Provide the [X, Y] coordinate of the cell's center where the given text is located.  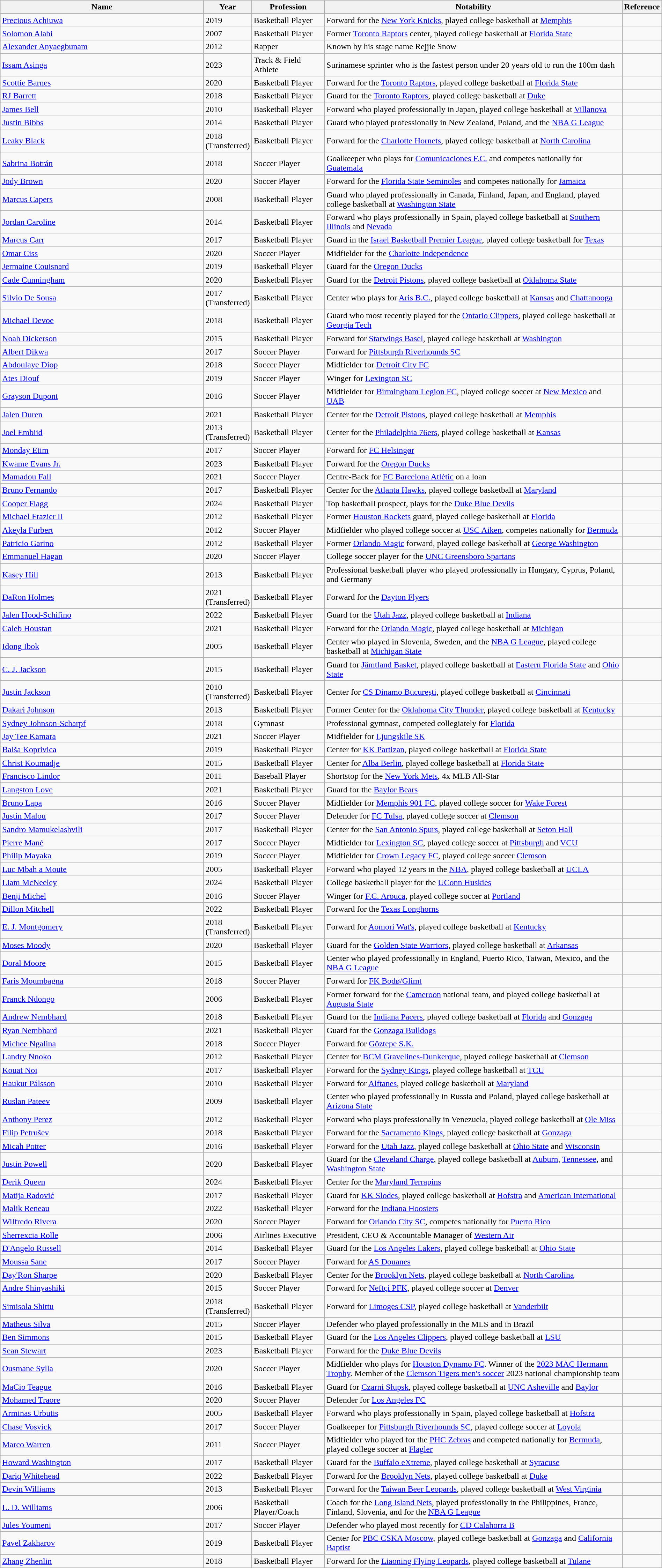
Midfielder for Crown Legacy FC, played college soccer Clemson [473, 856]
Center for Alba Berlin, played college basketball at Florida State [473, 763]
Forward who plays professionally in Spain, played college basketball at Southern Illinois and Nevada [473, 222]
Forward for the New York Knicks, played college basketball at Memphis [473, 20]
Forward for AS Douanes [473, 1262]
Langston Love [102, 790]
Forward for the Texas Longhorns [473, 909]
Former Orlando Magic forward, played college basketball at George Washington [473, 543]
Center who played professionally in Russia and Poland, played college basketball at Arizona State [473, 1101]
Forward for the Taiwan Beer Leopards, played college basketball at West Virginia [473, 1489]
Idong Ibok [102, 646]
Landry Nnoko [102, 1057]
Albert Dikwa [102, 352]
Marcus Capers [102, 199]
Howard Washington [102, 1463]
Center for the San Antonio Spurs, played college basketball at Seton Hall [473, 829]
Forward for FC Helsingør [473, 450]
Coach for the Long Island Nets, played professionally in the Philippines, France, Finland, Slovenia, and for the NBA G League [473, 1507]
Faris Moumbagna [102, 981]
Grayson Dupont [102, 396]
Guard for Jämtland Basket, played college basketball at Eastern Florida State and Ohio State [473, 669]
Anthony Perez [102, 1119]
Goalkeeper who plays for Comunicaciones F.C. and competes nationally for Guatemala [473, 163]
2013 (Transferred) [228, 432]
Christ Koumadje [102, 763]
Wilfredo Rivera [102, 1222]
Forward for Orlando City SC, competes nationally for Puerto Rico [473, 1222]
Forward who played professionally in Japan, played college basketball at Villanova [473, 109]
Forward for Pittsburgh Riverhounds SC [473, 352]
Winger for F.C. Arouca, played college soccer at Portland [473, 896]
Surinamese sprinter who is the fastest person under 20 years old to run the 100m dash [473, 65]
Patricio Garino [102, 543]
Center who played professionally in England, Puerto Rico, Taiwan, Mexico, and the NBA G League [473, 963]
Guard for the Los Angeles Lakers, played college basketball at Ohio State [473, 1248]
Guard in the Israel Basketball Premier League, played college basketball for Texas [473, 240]
Name [102, 7]
Franck Ndongo [102, 999]
Moses Moody [102, 945]
Center who played in Slovenia, Sweden, and the NBA G League, played college basketball at Michigan State [473, 646]
Forward for the Charlotte Hornets, played college basketball at North Carolina [473, 140]
Matija Radović [102, 1195]
Midfielder for Detroit City FC [473, 365]
2010 (Transferred) [228, 692]
Goalkeeper for Pittsburgh Riverhounds SC, played college soccer at Loyola [473, 1427]
Jermaine Couisnard [102, 267]
Forward for the Dayton Flyers [473, 597]
Defender who played most recently for CD Calahorra B [473, 1525]
Sean Stewart [102, 1351]
Center for CS Dinamo București, played college basketball at Cincinnati [473, 692]
Guard for the Cleveland Charge, played college basketball at Auburn, Tennessee, and Washington State [473, 1164]
Silvio De Sousa [102, 298]
Ates Diouf [102, 378]
Michael Devoe [102, 320]
Omar Ciss [102, 253]
Sherrexcia Rolle [102, 1235]
C. J. Jackson [102, 669]
MaCio Teague [102, 1387]
Midfielder who played college soccer at USC Aiken, competes nationally for Bermuda [473, 530]
Bruno Fernando [102, 490]
Andrew Nembhard [102, 1017]
Dakari Johnson [102, 710]
Midfielder for Birmingham Legion FC, played college soccer at New Mexico and UAB [473, 396]
Forward for the Duke Blue Devils [473, 1351]
Mohamed Traore [102, 1400]
Justin Bibbs [102, 122]
Center for PBC CSKA Moscow, played college basketball at Gonzaga and California Baptist [473, 1543]
Profession [288, 7]
President, CEO & Accountable Manager of Western Air [473, 1235]
Andre Shinyashiki [102, 1288]
Top basketball prospect, plays for the Duke Blue Devils [473, 503]
Forward who played 12 years in the NBA, played college basketball at UCLA [473, 869]
Guard for the Utah Jazz, played college basketball at Indiana [473, 615]
Guard for Czarni Słupsk, played college basketball at UNC Asheville and Baylor [473, 1387]
Forward for the Brooklyn Nets, played college basketball at Duke [473, 1476]
Marcus Carr [102, 240]
Professional gymnast, competed collegiately for Florida [473, 723]
Guard for the Gonzaga Bulldogs [473, 1030]
Mamadou Fall [102, 477]
Airlines Executive [288, 1235]
Liam McNeeley [102, 882]
Sabrina Botrán [102, 163]
Guard for the Baylor Bears [473, 790]
Guard who played professionally in New Zealand, Poland, and the NBA G League [473, 122]
Center for BCM Gravelines-Dunkerque, played college basketball at Clemson [473, 1057]
Moussa Sane [102, 1262]
Guard for the Los Angeles Clippers, played college basketball at LSU [473, 1337]
Center for the Atlanta Hawks, played college basketball at Maryland [473, 490]
Guard for the Indiana Pacers, played college basketball at Florida and Gonzaga [473, 1017]
College basketball player for the UConn Huskies [473, 882]
Scottie Barnes [102, 83]
Guard for the Golden State Warriors, played college basketball at Arkansas [473, 945]
L. D. Williams [102, 1507]
Forward for Aomori Wat's, played college basketball at Kentucky [473, 927]
Kouat Noi [102, 1070]
Cooper Flagg [102, 503]
Francisco Lindor [102, 776]
Devin Williams [102, 1489]
Center for the Brooklyn Nets, played college basketball at North Carolina [473, 1275]
Guard for the Oregon Ducks [473, 267]
Former Houston Rockets guard, played college basketball at Florida [473, 517]
Defender for FC Tulsa, played college soccer at Clemson [473, 816]
Issam Asinga [102, 65]
Philip Mayaka [102, 856]
Pierre Mané [102, 843]
Abdoulaye Diop [102, 365]
Simisola Shittu [102, 1306]
Guard for the Toronto Raptors, played college basketball at Duke [473, 96]
Precious Achiuwa [102, 20]
D'Angelo Russell [102, 1248]
Center for the Detroit Pistons, played college basketball at Memphis [473, 414]
Michael Frazier II [102, 517]
Filip Petrušev [102, 1133]
Jalen Hood-Schifino [102, 615]
Ben Simmons [102, 1337]
Rapper [288, 47]
Reference [642, 7]
Ruslan Pateev [102, 1101]
Defender who played professionally in the MLS and in Brazil [473, 1324]
Derik Queen [102, 1182]
Day'Ron Sharpe [102, 1275]
Sandro Mamukelashvili [102, 829]
James Bell [102, 109]
Forward for Göztepe S.K. [473, 1044]
Ousmane Sylla [102, 1368]
Forward for the Orlando Magic, played college basketball at Michigan [473, 628]
Jules Youmeni [102, 1525]
Forward for the Sacramento Kings, played college basketball at Gonzaga [473, 1133]
Matheus Silva [102, 1324]
Midfielder for Memphis 901 FC, played college soccer for Wake Forest [473, 803]
Forward for Neftçi PFK, played college soccer at Denver [473, 1288]
2017 (Transferred) [228, 298]
Forward for FK Bodø/Glimt [473, 981]
College soccer player for the UNC Greensboro Spartans [473, 557]
Year [228, 7]
Track & Field Athlete [288, 65]
Midfielder for the Charlotte Independence [473, 253]
Chase Vosvick [102, 1427]
Guard for the Buffalo eXtreme, played college basketball at Syracuse [473, 1463]
Balša Koprivica [102, 750]
Center for the Philadelphia 76ers, played college basketball at Kansas [473, 432]
Alexander Anyaegbunam [102, 47]
Monday Etim [102, 450]
Forward for the Utah Jazz, played college basketball at Ohio State and Wisconsin [473, 1146]
Michee Ngalina [102, 1044]
Caleb Houstan [102, 628]
Forward for the Florida State Seminoles and competes nationally for Jamaica [473, 181]
Jay Tee Kamara [102, 737]
Justin Jackson [102, 692]
Forward for the Liaoning Flying Leopards, played college basketball at Tulane [473, 1561]
Forward for the Indiana Hoosiers [473, 1209]
Doral Moore [102, 963]
Forward for Limoges CSP, played college basketball at Vanderbilt [473, 1306]
Basketball Player/Coach [288, 1507]
RJ Barrett [102, 96]
Malik Reneau [102, 1209]
2021 (Transferred) [228, 597]
Forward for Starwings Basel, played college basketball at Washington [473, 338]
Shortstop for the New York Mets, 4x MLB All-Star [473, 776]
Notability [473, 7]
Center for the Maryland Terrapins [473, 1182]
Akeyla Furbert [102, 530]
Ryan Nembhard [102, 1030]
Bruno Lapa [102, 803]
Guard for the Detroit Pistons, played college basketball at Oklahoma State [473, 280]
Known by his stage name Rejjie Snow [473, 47]
Midfielder who played for the PHC Zebras and competed nationally for Bermuda, played college soccer at Flagler [473, 1444]
Guard for KK Slodes, played college basketball at Hofstra and American International [473, 1195]
Jordan Caroline [102, 222]
Forward for the Toronto Raptors, played college basketball at Florida State [473, 83]
Luc Mbah a Moute [102, 869]
Defender for Los Angeles FC [473, 1400]
Forward for the Oregon Ducks [473, 464]
Kwame Evans Jr. [102, 464]
Centre-Back for FC Barcelona Atlètic on a loan [473, 477]
Arminas Urbutis [102, 1413]
Cade Cunningham [102, 280]
Baseball Player [288, 776]
Former Toronto Raptors center, played college basketball at Florida State [473, 33]
Guard who played professionally in Canada, Finland, Japan, and England, played college basketball at Washington State [473, 199]
Leaky Black [102, 140]
Guard who most recently played for the Ontario Clippers, played college basketball at Georgia Tech [473, 320]
Dillon Mitchell [102, 909]
Forward for Alftanes, played college basketball at Maryland [473, 1083]
Justin Malou [102, 816]
Professional basketball player who played professionally in Hungary, Cyprus, Poland, and Germany [473, 574]
Jody Brown [102, 181]
Forward who plays professionally in Spain, played college basketball at Hofstra [473, 1413]
Dariq Whitehead [102, 1476]
Emmanuel Hagan [102, 557]
Pavel Zakharov [102, 1543]
Gymnast [288, 723]
Micah Potter [102, 1146]
Noah Dickerson [102, 338]
Winger for Lexington SC [473, 378]
Forward for the Sydney Kings, played college basketball at TCU [473, 1070]
Zhang Zhenlin [102, 1561]
Marco Warren [102, 1444]
2009 [228, 1101]
Center who plays for Aris B.C., played college basketball at Kansas and Chattanooga [473, 298]
Jalen Duren [102, 414]
Sydney Johnson-Scharpf [102, 723]
2007 [228, 33]
Midfielder for Lexington SC, played college soccer at Pittsburgh and VCU [473, 843]
Former forward for the Cameroon national team, and played college basketball at Augusta State [473, 999]
2008 [228, 199]
DaRon Holmes [102, 597]
Justin Powell [102, 1164]
Kasey Hill [102, 574]
Solomon Alabi [102, 33]
Former Center for the Oklahoma City Thunder, played college basketball at Kentucky [473, 710]
Center for KK Partizan, played college basketball at Florida State [473, 750]
Joel Embiid [102, 432]
Midfielder for Ljungskile SK [473, 737]
Haukur Pálsson [102, 1083]
Forward who plays professionally in Venezuela, played college basketball at Ole Miss [473, 1119]
Benji Michel [102, 896]
E. J. Montgomery [102, 927]
